Provide the [x, y] coordinate of the cell's center where the given text is located.  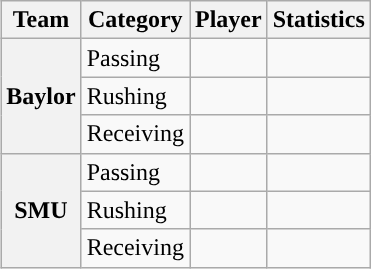
Team [41, 20]
SMU [41, 210]
Statistics [318, 20]
Category [135, 20]
Baylor [41, 96]
Player [229, 20]
